Output the [X, Y] coordinate of the center of the cell containing the given text.  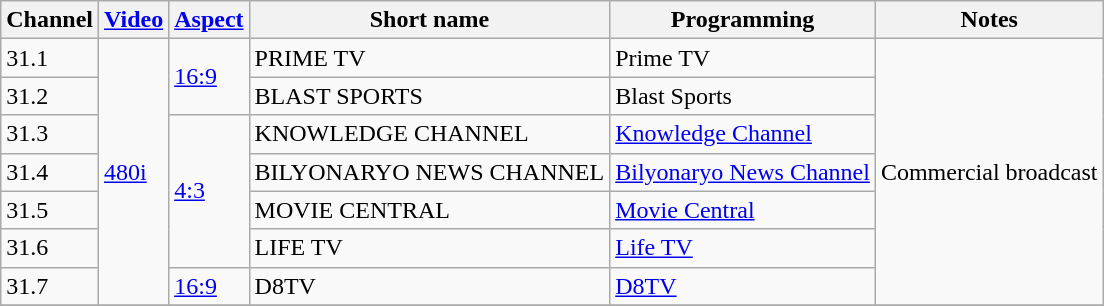
Life TV [743, 248]
BILYONARYO NEWS CHANNEL [430, 172]
480i [134, 172]
Video [134, 20]
Knowledge Channel [743, 134]
KNOWLEDGE CHANNEL [430, 134]
31.7 [50, 286]
Aspect [209, 20]
31.5 [50, 210]
BLAST SPORTS [430, 96]
LIFE TV [430, 248]
Bilyonaryo News Channel [743, 172]
MOVIE CENTRAL [430, 210]
4:3 [209, 191]
Movie Central [743, 210]
Channel [50, 20]
Commercial broadcast [989, 172]
Notes [989, 20]
31.2 [50, 96]
PRIME TV [430, 58]
Blast Sports [743, 96]
Programming [743, 20]
Prime TV [743, 58]
31.1 [50, 58]
31.4 [50, 172]
Short name [430, 20]
31.6 [50, 248]
31.3 [50, 134]
